Output the (X, Y) coordinate of the center of the cell containing the given text.  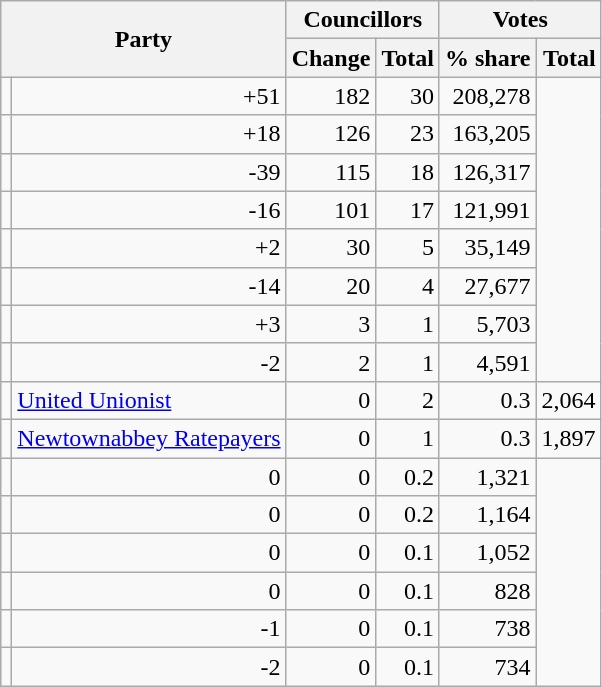
23 (408, 134)
2,064 (568, 400)
Change (331, 58)
734 (488, 667)
Newtownabbey Ratepayers (149, 438)
182 (331, 96)
27,677 (488, 286)
+2 (149, 248)
-39 (149, 172)
+18 (149, 134)
1,321 (488, 477)
+3 (149, 324)
20 (331, 286)
738 (488, 629)
5 (408, 248)
United Unionist (149, 400)
-14 (149, 286)
3 (331, 324)
4 (408, 286)
101 (331, 210)
Votes (520, 20)
1,897 (568, 438)
115 (331, 172)
126,317 (488, 172)
18 (408, 172)
1,164 (488, 515)
208,278 (488, 96)
Party (144, 39)
1,052 (488, 553)
Councillors (362, 20)
-16 (149, 210)
-1 (149, 629)
5,703 (488, 324)
163,205 (488, 134)
17 (408, 210)
35,149 (488, 248)
828 (488, 591)
121,991 (488, 210)
4,591 (488, 362)
% share (488, 58)
126 (331, 134)
+51 (149, 96)
